Capture the cell that displays the provided text and extract its [x, y] central coordinate. 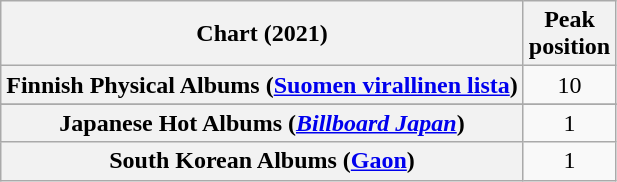
Japanese Hot Albums (Billboard Japan) [262, 123]
Peakposition [569, 34]
Finnish Physical Albums (Suomen virallinen lista) [262, 85]
South Korean Albums (Gaon) [262, 161]
Chart (2021) [262, 34]
10 [569, 85]
